Return [X, Y] of the center of cell containing provided text 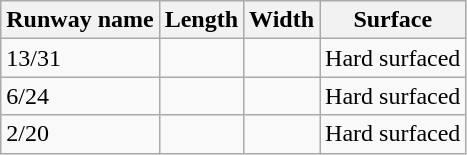
Length [201, 20]
13/31 [80, 58]
Runway name [80, 20]
Width [282, 20]
6/24 [80, 96]
2/20 [80, 134]
Surface [393, 20]
